Return the (X, Y) coordinate for the center point of the cell that contains the specified text.  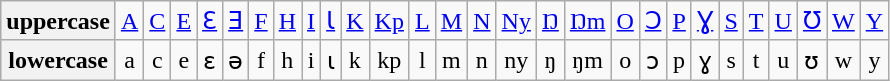
ŋm (588, 60)
F (261, 21)
P (679, 21)
ǝ (236, 60)
Ǝ (236, 21)
ŋ (550, 60)
p (679, 60)
I (312, 21)
U (783, 21)
h (287, 60)
W (843, 21)
f (261, 60)
uppercase (58, 21)
m (451, 60)
ɔ (653, 60)
A (129, 21)
O (625, 21)
i (312, 60)
u (783, 60)
Ɔ (653, 21)
ʊ (812, 60)
Ŋm (588, 21)
L (422, 21)
ny (516, 60)
s (731, 60)
n (482, 60)
Ny (516, 21)
o (625, 60)
ɩ (331, 60)
S (731, 21)
ɛ (210, 60)
Ɩ (331, 21)
N (482, 21)
k (355, 60)
K (355, 21)
M (451, 21)
ɣ (705, 60)
Ɛ (210, 21)
c (158, 60)
lowercase (58, 60)
y (874, 60)
a (129, 60)
Ɣ (705, 21)
w (843, 60)
l (422, 60)
e (184, 60)
Kp (389, 21)
kp (389, 60)
T (756, 21)
E (184, 21)
Ŋ (550, 21)
C (158, 21)
H (287, 21)
Y (874, 21)
t (756, 60)
Ʊ (812, 21)
